From the cell containing the given text, extract its center point as [x, y] coordinate. 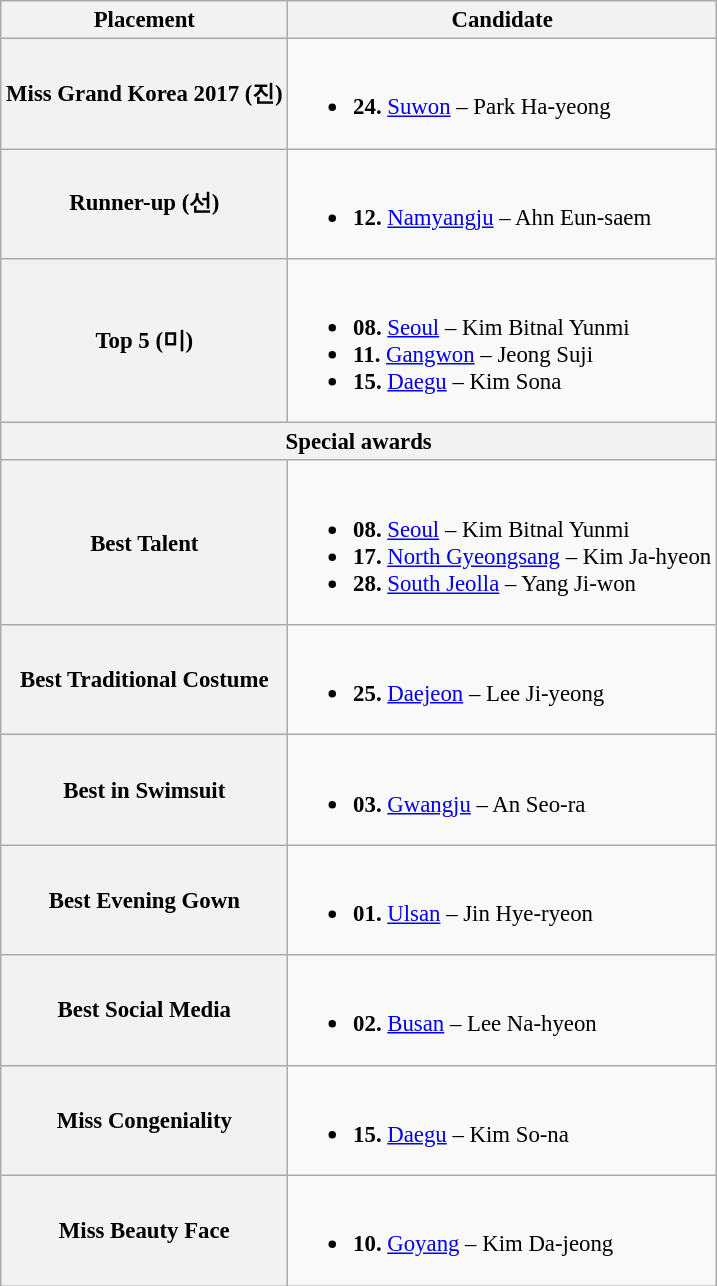
Placement [144, 20]
Best Evening Gown [144, 900]
Miss Beauty Face [144, 1231]
Candidate [502, 20]
03. Gwangju – An Seo-ra [502, 790]
Best in Swimsuit [144, 790]
15. Daegu – Kim So-na [502, 1120]
08. Seoul – Kim Bitnal Yunmi11. Gangwon – Jeong Suji15. Daegu – Kim Sona [502, 341]
01. Ulsan – Jin Hye-ryeon [502, 900]
25. Daejeon – Lee Ji-yeong [502, 680]
Runner-up (선) [144, 204]
10. Goyang – Kim Da-jeong [502, 1231]
02. Busan – Lee Na-hyeon [502, 1010]
Best Traditional Costume [144, 680]
Miss Grand Korea 2017 (진) [144, 94]
Miss Congeniality [144, 1120]
Top 5 (미) [144, 341]
Special awards [359, 442]
08. Seoul – Kim Bitnal Yunmi17. North Gyeongsang – Kim Ja-hyeon28. South Jeolla – Yang Ji-won [502, 543]
12. Namyangju – Ahn Eun-saem [502, 204]
Best Social Media [144, 1010]
24. Suwon – Park Ha-yeong [502, 94]
Best Talent [144, 543]
